Output the [x, y] coordinate of the center of the cell containing the given text.  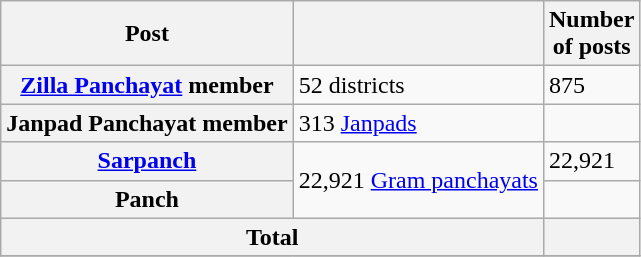
875 [591, 85]
Zilla Panchayat member [147, 85]
Sarpanch [147, 161]
Post [147, 34]
22,921 Gram panchayats [418, 180]
313 Janpads [418, 123]
Numberof posts [591, 34]
22,921 [591, 161]
52 districts [418, 85]
Total [272, 237]
Janpad Panchayat member [147, 123]
Panch [147, 199]
